Determine the (X, Y) coordinate at the center of the cell enclosing the given text.  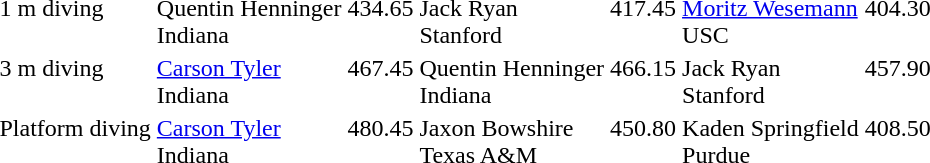
Jack RyanStanford (771, 82)
Quentin HenningerIndiana (512, 82)
466.15 (644, 82)
467.45 (380, 82)
Carson TylerIndiana (249, 82)
